Determine the (x, y) coordinate at the center of the cell enclosing the given text.  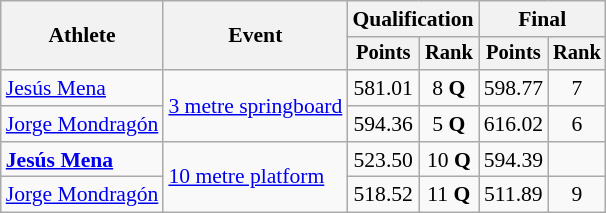
10 Q (449, 160)
523.50 (383, 160)
11 Q (449, 195)
Event (255, 36)
616.02 (514, 124)
Qualification (412, 19)
6 (577, 124)
5 Q (449, 124)
518.52 (383, 195)
Final (542, 19)
598.77 (514, 88)
3 metre springboard (255, 106)
594.36 (383, 124)
594.39 (514, 160)
7 (577, 88)
Athlete (82, 36)
9 (577, 195)
511.89 (514, 195)
10 metre platform (255, 178)
8 Q (449, 88)
581.01 (383, 88)
